From the cell containing the given text, extract its center point as [x, y] coordinate. 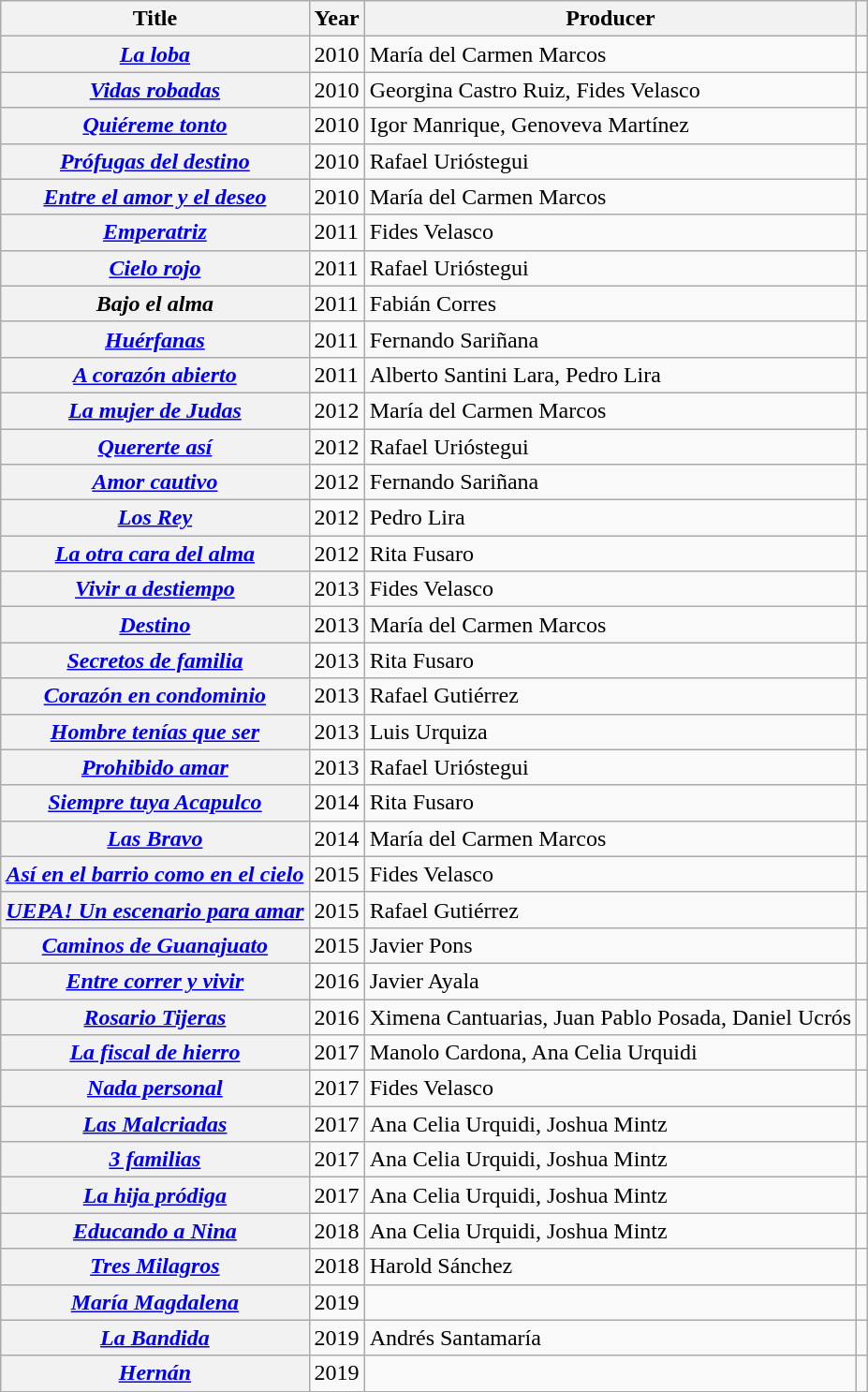
Georgina Castro Ruiz, Fides Velasco [611, 90]
Javier Ayala [611, 981]
Harold Sánchez [611, 1266]
Entre el amor y el deseo [155, 197]
Ximena Cantuarias, Juan Pablo Posada, Daniel Ucrós [611, 1016]
Bajo el alma [155, 304]
3 familias [155, 1160]
La Bandida [155, 1338]
La fiscal de hierro [155, 1053]
Javier Pons [611, 945]
Prohibido amar [155, 767]
Manolo Cardona, Ana Celia Urquidi [611, 1053]
Rosario Tijeras [155, 1016]
María Magdalena [155, 1302]
Alberto Santini Lara, Pedro Lira [611, 375]
Amor cautivo [155, 482]
Prófugas del destino [155, 161]
Title [155, 19]
Emperatriz [155, 232]
Educando a Nina [155, 1231]
Pedro Lira [611, 518]
Vivir a destiempo [155, 589]
A corazón abierto [155, 375]
Vidas robadas [155, 90]
La loba [155, 54]
Destino [155, 625]
Secretos de familia [155, 660]
Las Bravo [155, 838]
Siempre tuya Acapulco [155, 803]
Producer [611, 19]
La otra cara del alma [155, 554]
Así en el barrio como en el cielo [155, 874]
Cielo rojo [155, 268]
Las Malcriadas [155, 1124]
Fabián Corres [611, 304]
Hernán [155, 1373]
Huérfanas [155, 339]
Hombre tenías que ser [155, 732]
Year [337, 19]
Caminos de Guanajuato [155, 945]
La mujer de Judas [155, 410]
Andrés Santamaría [611, 1338]
Igor Manrique, Genoveva Martínez [611, 126]
Quererte así [155, 447]
La hija pródiga [155, 1195]
Nada personal [155, 1088]
Entre correr y vivir [155, 981]
Corazón en condominio [155, 696]
UEPA! Un escenario para amar [155, 910]
Luis Urquiza [611, 732]
Quiéreme tonto [155, 126]
Tres Milagros [155, 1266]
Los Rey [155, 518]
